Provide the (X, Y) coordinate of the cell's center where the given text is located.  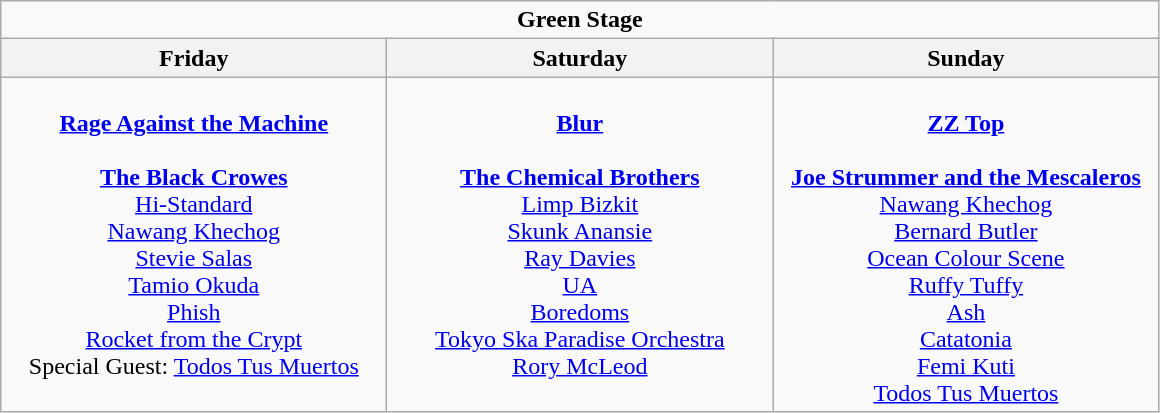
Sunday (966, 58)
Green Stage (580, 20)
Blur The Chemical Brothers Limp Bizkit Skunk Anansie Ray Davies UA Boredoms Tokyo Ska Paradise Orchestra Rory McLeod (580, 244)
Friday (194, 58)
Saturday (580, 58)
ZZ Top Joe Strummer and the Mescaleros Nawang Khechog Bernard Butler Ocean Colour Scene Ruffy Tuffy Ash Catatonia Femi Kuti Todos Tus Muertos (966, 244)
